Capture the cell that displays the provided text and extract its [x, y] central coordinate. 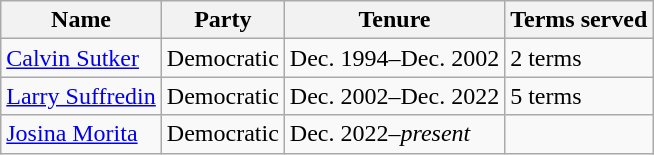
Dec. 2002–Dec. 2022 [394, 96]
Calvin Sutker [82, 58]
Terms served [579, 20]
2 terms [579, 58]
Larry Suffredin [82, 96]
Dec. 2022–present [394, 134]
Name [82, 20]
Party [222, 20]
Josina Morita [82, 134]
Dec. 1994–Dec. 2002 [394, 58]
5 terms [579, 96]
Tenure [394, 20]
